Pinpoint the cell where the given text exists, returning its [X, Y] midpoint coordinate. 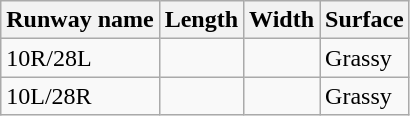
10L/28R [80, 96]
Surface [365, 20]
Width [282, 20]
Runway name [80, 20]
Length [201, 20]
10R/28L [80, 58]
